Detect which cell encompasses the target text, then output its (x, y) center coordinate. 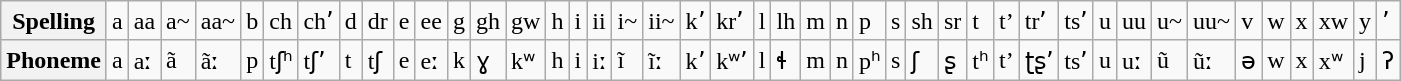
ũː (1212, 60)
trʼ (1039, 21)
ĩː (662, 60)
aa~ (218, 21)
tʃʼ (318, 60)
uu (1134, 21)
eː (431, 60)
ʼ (1388, 21)
uu~ (1212, 21)
ʃ (922, 60)
b (252, 21)
tʃ (378, 60)
sh (922, 21)
sr (952, 21)
gw (526, 21)
tʰ (980, 60)
dr (378, 21)
aː (144, 60)
y (1366, 21)
ʂ (952, 60)
a~ (178, 21)
krʼ (732, 21)
ɣ (488, 60)
chʼ (318, 21)
ĩ (628, 60)
Spelling (54, 21)
kʷʼ (732, 60)
ʈʂʼ (1039, 60)
aa (144, 21)
ũ (1170, 60)
xʷ (1333, 60)
ch (281, 21)
kʷ (526, 60)
uː (1134, 60)
u~ (1170, 21)
ə (1249, 60)
ɬ (786, 60)
ii (600, 21)
lh (786, 21)
ʔ (1388, 60)
xw (1333, 21)
v (1249, 21)
k (458, 60)
iː (600, 60)
i~ (628, 21)
j (1366, 60)
g (458, 21)
pʰ (869, 60)
tʃʰ (281, 60)
ãː (218, 60)
gh (488, 21)
ii~ (662, 21)
ã (178, 60)
Phoneme (54, 60)
ee (431, 21)
d (350, 21)
